Pinpoint the cell where the given text exists, returning its (X, Y) midpoint coordinate. 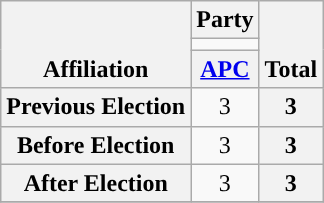
Affiliation (96, 44)
Total (291, 44)
After Election (96, 183)
APC (225, 69)
Before Election (96, 145)
Previous Election (96, 107)
Party (225, 20)
